Locate the cell with the specified text and output its (x, y) center coordinate. 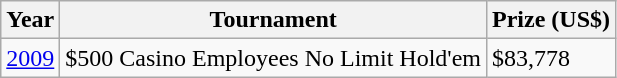
Tournament (274, 20)
2009 (30, 58)
$500 Casino Employees No Limit Hold'em (274, 58)
Prize (US$) (550, 20)
$83,778 (550, 58)
Year (30, 20)
